Determine the (X, Y) coordinate at the center of the cell enclosing the given text.  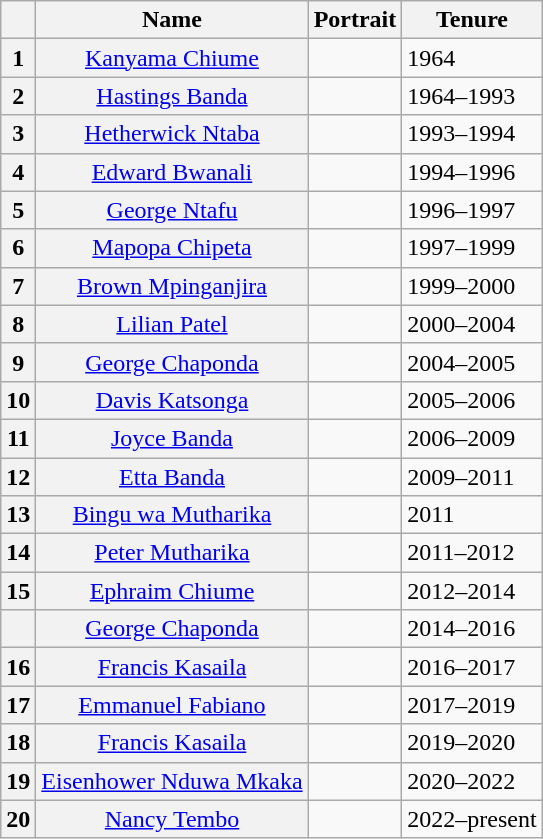
3 (18, 134)
2019–2020 (472, 743)
Ephraim Chiume (172, 591)
1964–1993 (472, 96)
8 (18, 324)
2011–2012 (472, 553)
19 (18, 781)
16 (18, 667)
Nancy Tembo (172, 819)
Peter Mutharika (172, 553)
4 (18, 172)
17 (18, 705)
14 (18, 553)
9 (18, 362)
Name (172, 20)
12 (18, 477)
2011 (472, 515)
2006–2009 (472, 438)
George Ntafu (172, 210)
Emmanuel Fabiano (172, 705)
Brown Mpinganjira (172, 286)
Davis Katsonga (172, 400)
2009–2011 (472, 477)
1964 (472, 58)
2000–2004 (472, 324)
Bingu wa Mutharika (172, 515)
Edward Bwanali (172, 172)
2017–2019 (472, 705)
1999–2000 (472, 286)
1997–1999 (472, 248)
Etta Banda (172, 477)
18 (18, 743)
1 (18, 58)
15 (18, 591)
11 (18, 438)
2016–2017 (472, 667)
Kanyama Chiume (172, 58)
Hastings Banda (172, 96)
2 (18, 96)
Tenure (472, 20)
5 (18, 210)
Eisenhower Nduwa Mkaka (172, 781)
6 (18, 248)
1994–1996 (472, 172)
7 (18, 286)
2005–2006 (472, 400)
2004–2005 (472, 362)
Lilian Patel (172, 324)
2020–2022 (472, 781)
Hetherwick Ntaba (172, 134)
20 (18, 819)
Mapopa Chipeta (172, 248)
1996–1997 (472, 210)
1993–1994 (472, 134)
2022–present (472, 819)
2014–2016 (472, 629)
Portrait (355, 20)
Joyce Banda (172, 438)
10 (18, 400)
2012–2014 (472, 591)
13 (18, 515)
